Search for the cell housing the specified text and yield its (x, y) center coordinate. 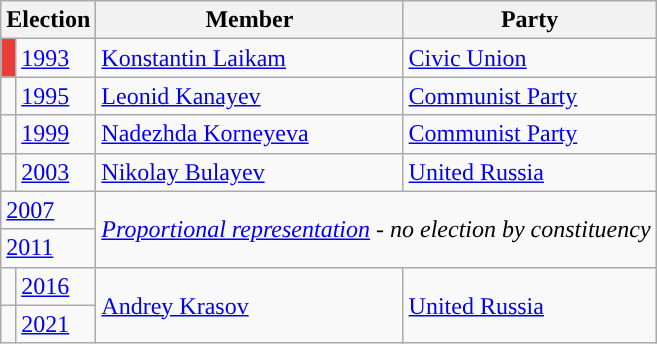
Member (250, 20)
Election (48, 20)
2007 (48, 210)
Party (530, 20)
2021 (56, 324)
Leonid Kanayev (250, 96)
Konstantin Laikam (250, 58)
Nikolay Bulayev (250, 172)
Proportional representation - no election by constituency (376, 229)
1999 (56, 134)
Nadezhda Korneyeva (250, 134)
Civic Union (530, 58)
Andrey Krasov (250, 305)
2011 (48, 248)
2016 (56, 286)
1993 (56, 58)
1995 (56, 96)
2003 (56, 172)
